From the cell containing the given text, extract its center point as (X, Y) coordinate. 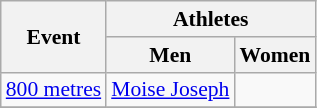
Athletes (210, 19)
Event (54, 36)
Moise Joseph (170, 90)
Women (274, 55)
Men (170, 55)
800 metres (54, 90)
